For the text-containing cell, return its midpoint in (X, Y) coordinate format. 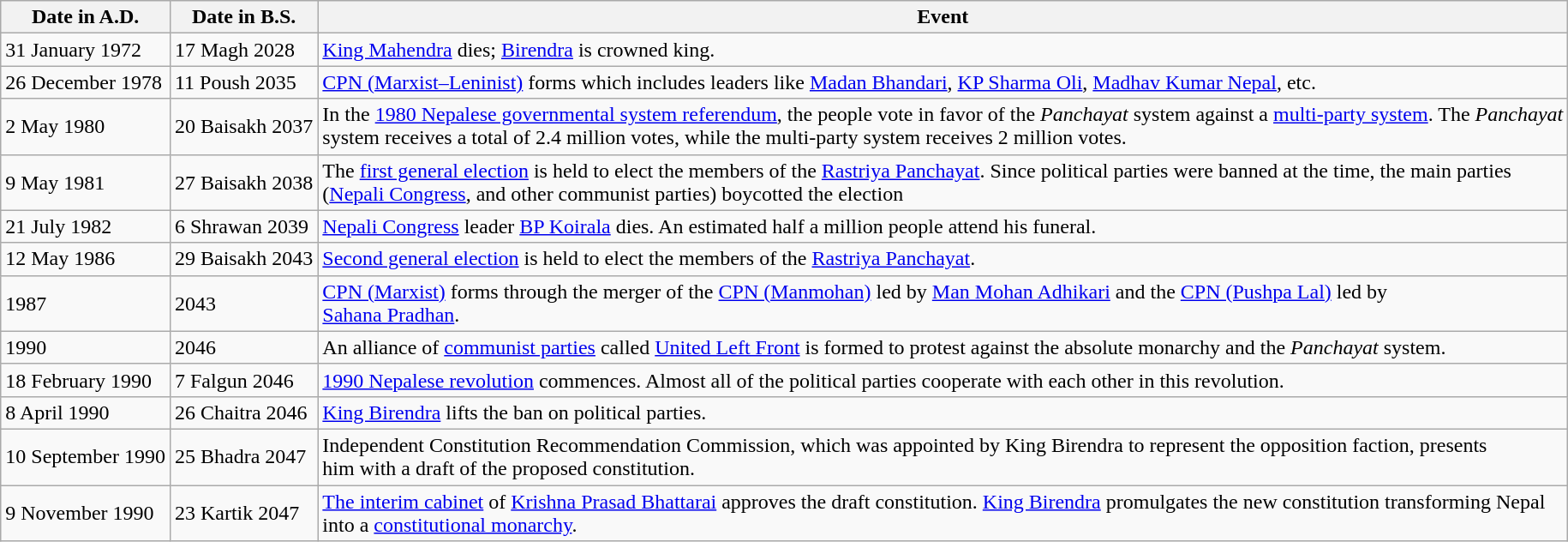
Event (943, 17)
9 May 1981 (86, 182)
11 Poush 2035 (243, 82)
King Birendra lifts the ban on political parties. (943, 413)
8 April 1990 (86, 413)
1990 Nepalese revolution commences. Almost all of the political parties cooperate with each other in this revolution. (943, 380)
18 February 1990 (86, 380)
Second general election is held to elect the members of the Rastriya Panchayat. (943, 259)
King Mahendra dies; Birendra is crowned king. (943, 50)
12 May 1986 (86, 259)
26 Chaitra 2046 (243, 413)
Date in A.D. (86, 17)
6 Shrawan 2039 (243, 226)
29 Baisakh 2043 (243, 259)
CPN (Marxist) forms through the merger of the CPN (Manmohan) led by Man Mohan Adhikari and the CPN (Pushpa Lal) led bySahana Pradhan. (943, 304)
21 July 1982 (86, 226)
2 May 1980 (86, 127)
An alliance of communist parties called United Left Front is formed to protest against the absolute monarchy and the Panchayat system. (943, 347)
2043 (243, 304)
10 September 1990 (86, 456)
23 Kartik 2047 (243, 513)
1987 (86, 304)
20 Baisakh 2037 (243, 127)
2046 (243, 347)
CPN (Marxist–Leninist) forms which includes leaders like Madan Bhandari, KP Sharma Oli, Madhav Kumar Nepal, etc. (943, 82)
7 Falgun 2046 (243, 380)
25 Bhadra 2047 (243, 456)
9 November 1990 (86, 513)
31 January 1972 (86, 50)
Nepali Congress leader BP Koirala dies. An estimated half a million people attend his funeral. (943, 226)
1990 (86, 347)
26 December 1978 (86, 82)
17 Magh 2028 (243, 50)
Date in B.S. (243, 17)
27 Baisakh 2038 (243, 182)
